From the cell containing the given text, extract its center point as (x, y) coordinate. 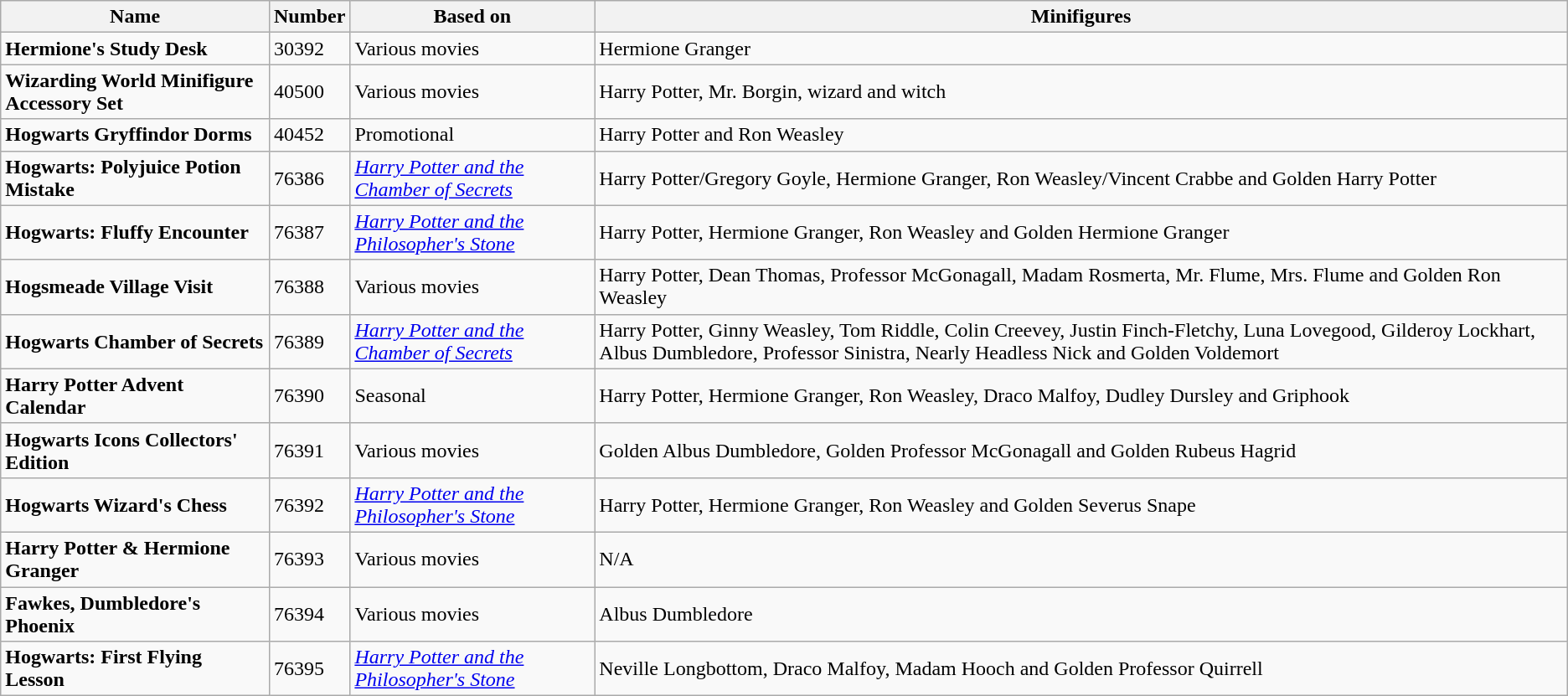
Hogwarts Icons Collectors' Edition (136, 451)
Albus Dumbledore (1081, 613)
Harry Potter, Hermione Granger, Ron Weasley and Golden Severus Snape (1081, 504)
Harry Potter Advent Calendar (136, 395)
Hogwarts Chamber of Secrets (136, 342)
Harry Potter, Mr. Borgin, wizard and witch (1081, 92)
76394 (309, 613)
Harry Potter and Ron Weasley (1081, 135)
Harry Potter/Gregory Goyle, Hermione Granger, Ron Weasley/Vincent Crabbe and Golden Harry Potter (1081, 178)
N/A (1081, 559)
Seasonal (472, 395)
Harry Potter, Hermione Granger, Ron Weasley and Golden Hermione Granger (1081, 233)
76390 (309, 395)
Based on (472, 17)
Minifigures (1081, 17)
76386 (309, 178)
Hogwarts Wizard's Chess (136, 504)
Harry Potter & Hermione Granger (136, 559)
Hogsmeade Village Visit (136, 286)
76392 (309, 504)
Hogwarts: Fluffy Encounter (136, 233)
76391 (309, 451)
Fawkes, Dumbledore's Phoenix (136, 613)
Hogwarts Gryffindor Dorms (136, 135)
76387 (309, 233)
30392 (309, 49)
Neville Longbottom, Draco Malfoy, Madam Hooch and Golden Professor Quirrell (1081, 668)
Harry Potter, Dean Thomas, Professor McGonagall, Madam Rosmerta, Mr. Flume, Mrs. Flume and Golden Ron Weasley (1081, 286)
Golden Albus Dumbledore, Golden Professor McGonagall and Golden Rubeus Hagrid (1081, 451)
Number (309, 17)
Harry Potter, Hermione Granger, Ron Weasley, Draco Malfoy, Dudley Dursley and Griphook (1081, 395)
Hogwarts: First Flying Lesson (136, 668)
76388 (309, 286)
Hermione's Study Desk (136, 49)
76389 (309, 342)
40452 (309, 135)
Promotional (472, 135)
76395 (309, 668)
Hogwarts: Polyjuice Potion Mistake (136, 178)
40500 (309, 92)
Name (136, 17)
Hermione Granger (1081, 49)
76393 (309, 559)
Wizarding World Minifigure Accessory Set (136, 92)
